Search for the cell housing the specified text and yield its (X, Y) center coordinate. 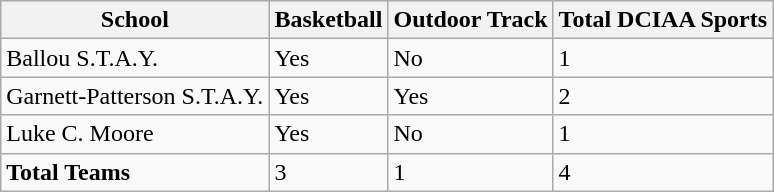
3 (328, 172)
School (135, 20)
Garnett-Patterson S.T.A.Y. (135, 96)
Total DCIAA Sports (663, 20)
Outdoor Track (470, 20)
Total Teams (135, 172)
Luke C. Moore (135, 134)
4 (663, 172)
2 (663, 96)
Ballou S.T.A.Y. (135, 58)
Basketball (328, 20)
